Output the (X, Y) coordinate of the center of the cell containing the given text.  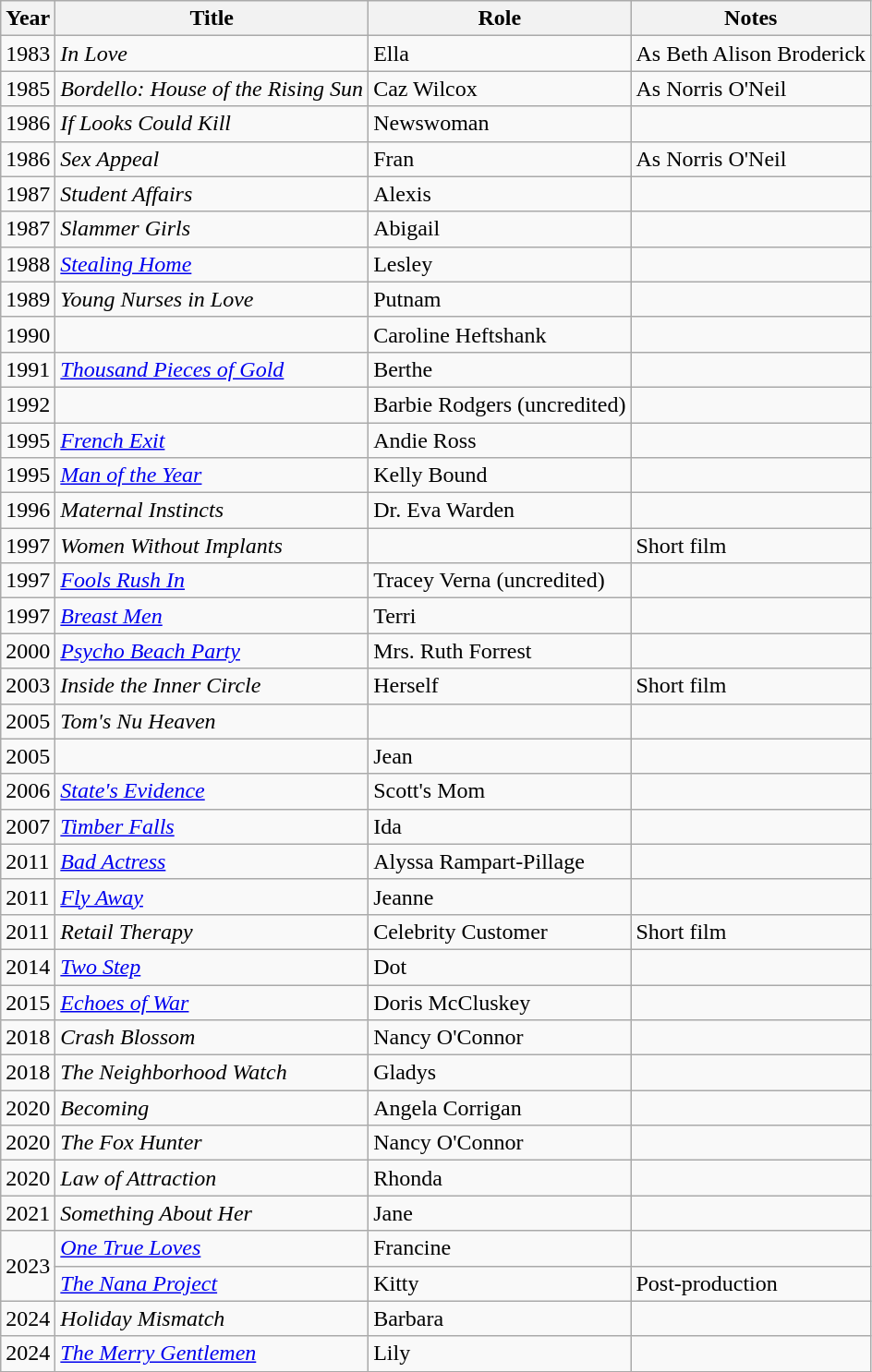
Tom's Nu Heaven (212, 721)
Year (28, 18)
Abigail (500, 229)
Law of Attraction (212, 1178)
Stealing Home (212, 264)
One True Loves (212, 1248)
Gladys (500, 1073)
1990 (28, 334)
The Merry Gentlemen (212, 1354)
Role (500, 18)
1988 (28, 264)
Slammer Girls (212, 229)
2014 (28, 967)
The Nana Project (212, 1283)
Kitty (500, 1283)
Lily (500, 1354)
Fran (500, 159)
Jean (500, 756)
Student Affairs (212, 194)
1985 (28, 89)
Retail Therapy (212, 932)
Scott's Mom (500, 791)
2021 (28, 1213)
Rhonda (500, 1178)
2023 (28, 1266)
Young Nurses in Love (212, 299)
Putnam (500, 299)
Echoes of War (212, 1002)
Celebrity Customer (500, 932)
Francine (500, 1248)
1989 (28, 299)
Breast Men (212, 616)
Sex Appeal (212, 159)
Inside the Inner Circle (212, 686)
Women Without Implants (212, 546)
Crash Blossom (212, 1038)
Maternal Instincts (212, 511)
The Fox Hunter (212, 1143)
Psycho Beach Party (212, 651)
Alexis (500, 194)
Barbie Rodgers (uncredited) (500, 404)
Jane (500, 1213)
Kelly Bound (500, 475)
2006 (28, 791)
Lesley (500, 264)
Dot (500, 967)
Jeanne (500, 897)
Title (212, 18)
Mrs. Ruth Forrest (500, 651)
As Beth Alison Broderick (751, 54)
Caz Wilcox (500, 89)
2007 (28, 826)
Fly Away (212, 897)
Ida (500, 826)
Andie Ross (500, 440)
Berthe (500, 369)
1983 (28, 54)
Timber Falls (212, 826)
Bad Actress (212, 861)
Holiday Mismatch (212, 1318)
The Neighborhood Watch (212, 1073)
Two Step (212, 967)
Ella (500, 54)
1992 (28, 404)
Dr. Eva Warden (500, 511)
Bordello: House of the Rising Sun (212, 89)
Angela Corrigan (500, 1108)
Terri (500, 616)
2000 (28, 651)
Alyssa Rampart-Pillage (500, 861)
Thousand Pieces of Gold (212, 369)
Tracey Verna (uncredited) (500, 581)
Caroline Heftshank (500, 334)
2015 (28, 1002)
Barbara (500, 1318)
If Looks Could Kill (212, 124)
State's Evidence (212, 791)
2003 (28, 686)
Becoming (212, 1108)
Notes (751, 18)
Herself (500, 686)
1991 (28, 369)
1996 (28, 511)
Newswoman (500, 124)
Doris McCluskey (500, 1002)
Something About Her (212, 1213)
French Exit (212, 440)
Man of the Year (212, 475)
Fools Rush In (212, 581)
In Love (212, 54)
Post-production (751, 1283)
